Output the (x, y) coordinate of the center of the cell containing the given text.  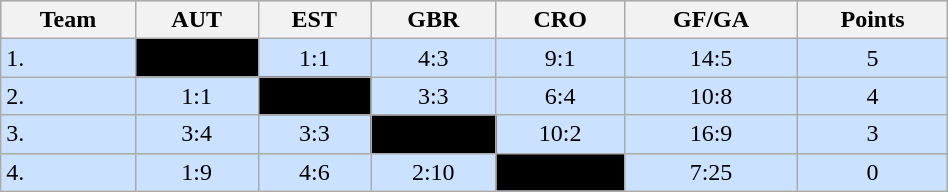
GBR (433, 20)
3. (68, 134)
1. (68, 58)
10:2 (560, 134)
5 (873, 58)
7:25 (710, 172)
3:4 (196, 134)
Team (68, 20)
CRO (560, 20)
3 (873, 134)
9:1 (560, 58)
GF/GA (710, 20)
6:4 (560, 96)
4 (873, 96)
2:10 (433, 172)
0 (873, 172)
Points (873, 20)
4. (68, 172)
AUT (196, 20)
4:6 (314, 172)
16:9 (710, 134)
1:9 (196, 172)
4:3 (433, 58)
EST (314, 20)
14:5 (710, 58)
2. (68, 96)
10:8 (710, 96)
